Identify which cell holds the provided text, then report its [X, Y] central coordinate. 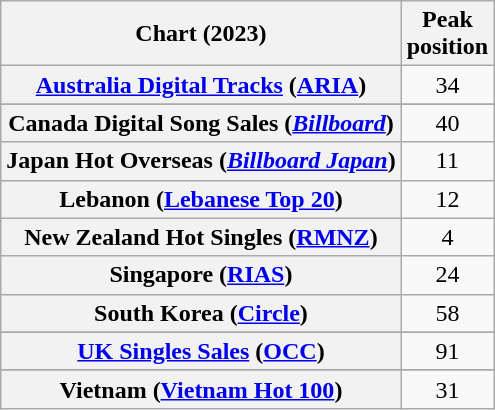
24 [447, 275]
Vietnam (Vietnam Hot 100) [201, 389]
12 [447, 199]
Australia Digital Tracks (ARIA) [201, 85]
UK Singles Sales (OCC) [201, 351]
Canada Digital Song Sales (Billboard) [201, 123]
New Zealand Hot Singles (RMNZ) [201, 237]
91 [447, 351]
South Korea (Circle) [201, 313]
Singapore (RIAS) [201, 275]
58 [447, 313]
34 [447, 85]
31 [447, 389]
11 [447, 161]
Japan Hot Overseas (Billboard Japan) [201, 161]
Peakposition [447, 34]
Chart (2023) [201, 34]
40 [447, 123]
4 [447, 237]
Lebanon (Lebanese Top 20) [201, 199]
